Return (x, y) of the center of cell containing provided text 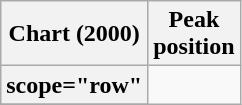
Chart (2000) (74, 34)
Peakposition (194, 34)
scope="row" (74, 85)
